Detect which cell encompasses the target text, then output its (x, y) center coordinate. 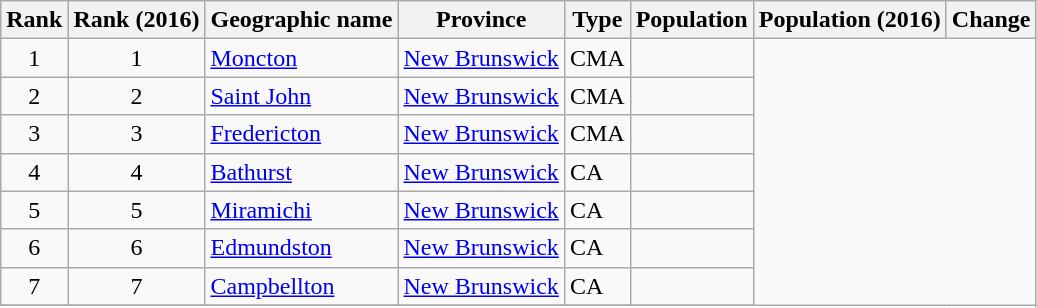
Rank (34, 20)
Moncton (302, 58)
Rank (2016) (136, 20)
Province (481, 20)
Edmundston (302, 248)
Change (991, 20)
Fredericton (302, 134)
Population (2016) (850, 20)
Saint John (302, 96)
Miramichi (302, 210)
Bathurst (302, 172)
Campbellton (302, 286)
Geographic name (302, 20)
Type (597, 20)
Population (692, 20)
